Find where the given text appears and provide that cell's center as [x, y] coordinate. 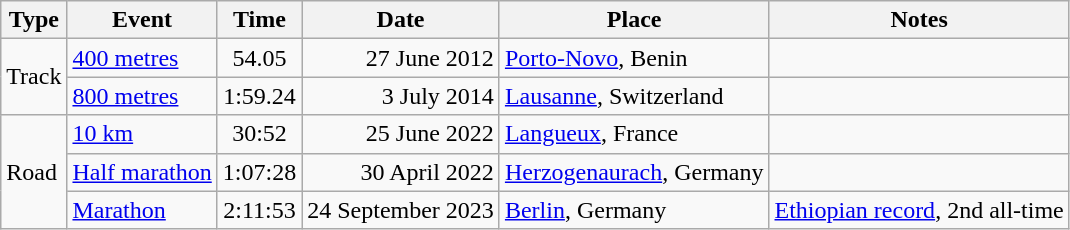
30 April 2022 [401, 172]
Half marathon [142, 172]
2:11:53 [259, 210]
Porto-Novo, Benin [634, 58]
3 July 2014 [401, 96]
Ethiopian record, 2nd all-time [919, 210]
Herzogenaurach, Germany [634, 172]
10 km [142, 134]
400 metres [142, 58]
1:07:28 [259, 172]
Time [259, 20]
54.05 [259, 58]
Road [34, 172]
1:59.24 [259, 96]
27 June 2012 [401, 58]
Lausanne, Switzerland [634, 96]
25 June 2022 [401, 134]
30:52 [259, 134]
Track [34, 77]
800 metres [142, 96]
Marathon [142, 210]
Langueux, France [634, 134]
Date [401, 20]
Berlin, Germany [634, 210]
Place [634, 20]
Event [142, 20]
Notes [919, 20]
Type [34, 20]
24 September 2023 [401, 210]
